Output the [x, y] coordinate of the center of the cell containing the given text.  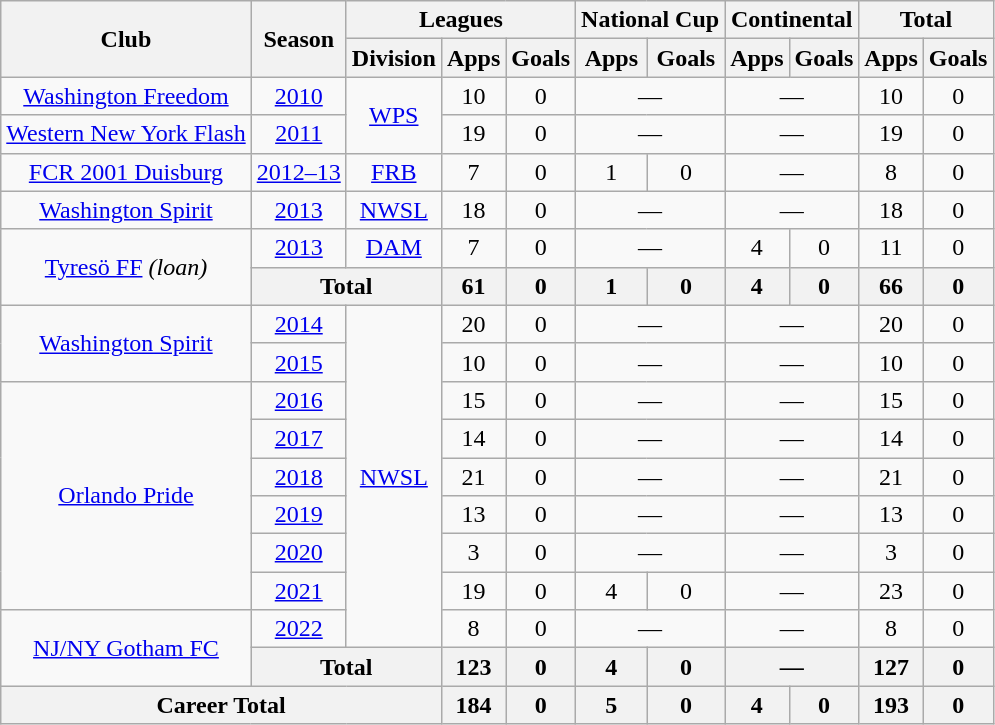
2016 [298, 400]
66 [891, 286]
184 [473, 705]
2019 [298, 515]
2021 [298, 591]
DAM [394, 248]
Orlando Pride [126, 495]
National Cup [650, 20]
Continental [792, 20]
WPS [394, 115]
23 [891, 591]
11 [891, 248]
2020 [298, 553]
Division [394, 58]
2018 [298, 477]
127 [891, 667]
FCR 2001 Duisburg [126, 172]
193 [891, 705]
2015 [298, 362]
Western New York Flash [126, 134]
61 [473, 286]
5 [612, 705]
123 [473, 667]
2022 [298, 629]
2017 [298, 438]
Washington Freedom [126, 96]
Tyresö FF (loan) [126, 267]
Leagues [460, 20]
Club [126, 39]
NJ/NY Gotham FC [126, 648]
2014 [298, 324]
Career Total [222, 705]
FRB [394, 172]
Season [298, 39]
2011 [298, 134]
2010 [298, 96]
2012–13 [298, 172]
